Find where the given text appears and provide that cell's center as (X, Y) coordinate. 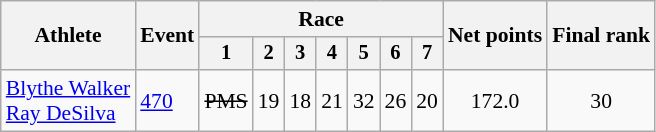
Final rank (601, 36)
21 (332, 100)
1 (226, 54)
18 (300, 100)
Athlete (68, 36)
470 (167, 100)
32 (364, 100)
26 (396, 100)
4 (332, 54)
2 (269, 54)
Blythe WalkerRay DeSilva (68, 100)
3 (300, 54)
PMS (226, 100)
5 (364, 54)
30 (601, 100)
19 (269, 100)
7 (427, 54)
Race (321, 19)
Net points (495, 36)
6 (396, 54)
20 (427, 100)
Event (167, 36)
172.0 (495, 100)
